Determine the (x, y) coordinate at the center of the cell enclosing the given text.  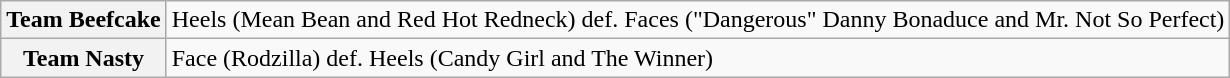
Heels (Mean Bean and Red Hot Redneck) def. Faces ("Dangerous" Danny Bonaduce and Mr. Not So Perfect) (698, 20)
Face (Rodzilla) def. Heels (Candy Girl and The Winner) (698, 58)
Team Nasty (84, 58)
Team Beefcake (84, 20)
